Provide the [x, y] coordinate of the cell's center where the given text is located.  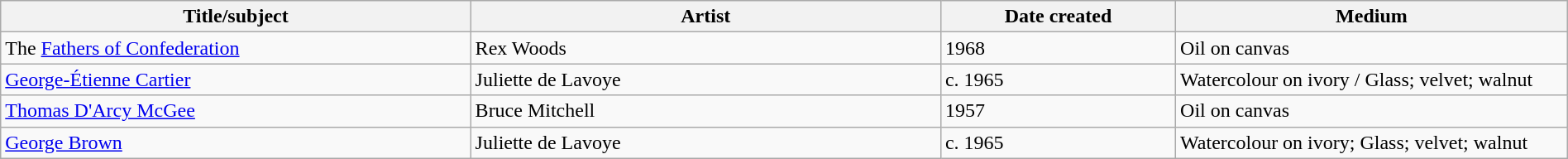
1968 [1058, 48]
Watercolour on ivory / Glass; velvet; walnut [1372, 79]
George Brown [236, 142]
Artist [705, 17]
Title/subject [236, 17]
The Fathers of Confederation [236, 48]
Medium [1372, 17]
Thomas D'Arcy McGee [236, 111]
Bruce Mitchell [705, 111]
Rex Woods [705, 48]
George-Étienne Cartier [236, 79]
1957 [1058, 111]
Watercolour on ivory; Glass; velvet; walnut [1372, 142]
Date created [1058, 17]
